Search for the cell housing the specified text and yield its [X, Y] center coordinate. 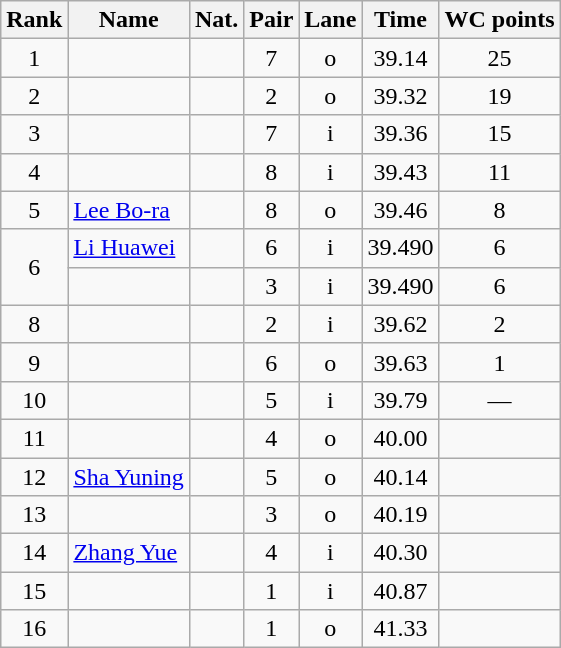
Zhang Yue [129, 553]
Name [129, 20]
Lane [330, 20]
40.87 [400, 591]
Lee Bo-ra [129, 210]
14 [34, 553]
41.33 [400, 629]
40.30 [400, 553]
39.79 [400, 400]
Time [400, 20]
Li Huawei [129, 248]
40.14 [400, 477]
13 [34, 515]
WC points [500, 20]
10 [34, 400]
Sha Yuning [129, 477]
9 [34, 362]
39.14 [400, 58]
39.62 [400, 324]
40.00 [400, 438]
39.46 [400, 210]
25 [500, 58]
39.36 [400, 134]
16 [34, 629]
39.63 [400, 362]
39.43 [400, 172]
Pair [272, 20]
Rank [34, 20]
Nat. [216, 20]
19 [500, 96]
40.19 [400, 515]
12 [34, 477]
— [500, 400]
39.32 [400, 96]
